Detect which cell encompasses the target text, then output its [x, y] center coordinate. 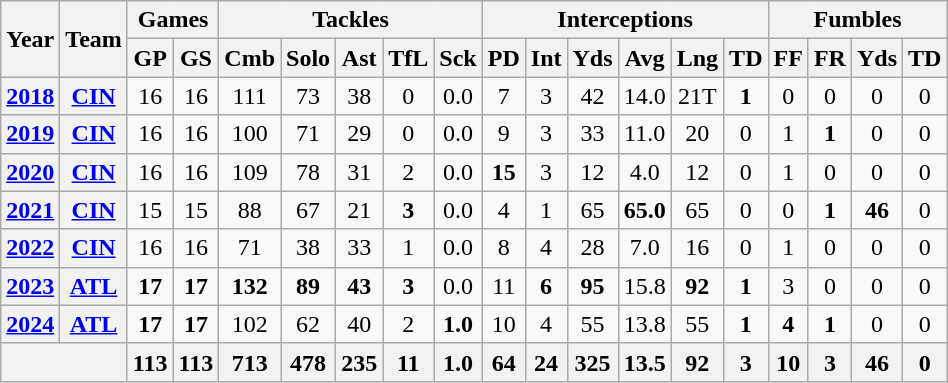
62 [308, 324]
109 [250, 172]
21 [360, 210]
Ast [360, 58]
2021 [30, 210]
102 [250, 324]
PD [504, 58]
FR [830, 58]
29 [360, 134]
Year [30, 39]
2019 [30, 134]
7.0 [644, 248]
2022 [30, 248]
15.8 [644, 286]
Interceptions [625, 20]
65.0 [644, 210]
64 [504, 362]
100 [250, 134]
28 [592, 248]
20 [697, 134]
14.0 [644, 96]
FF [788, 58]
42 [592, 96]
11.0 [644, 134]
4.0 [644, 172]
Solo [308, 58]
88 [250, 210]
325 [592, 362]
Sck [458, 58]
2020 [30, 172]
9 [504, 134]
73 [308, 96]
Lng [697, 58]
GS [196, 58]
43 [360, 286]
478 [308, 362]
2023 [30, 286]
31 [360, 172]
67 [308, 210]
21T [697, 96]
7 [504, 96]
13.5 [644, 362]
111 [250, 96]
Fumbles [858, 20]
GP [150, 58]
6 [546, 286]
78 [308, 172]
95 [592, 286]
40 [360, 324]
13.8 [644, 324]
Int [546, 58]
Team [94, 39]
2018 [30, 96]
Avg [644, 58]
89 [308, 286]
713 [250, 362]
2024 [30, 324]
TfL [408, 58]
235 [360, 362]
Tackles [350, 20]
132 [250, 286]
Games [173, 20]
8 [504, 248]
Cmb [250, 58]
24 [546, 362]
